Output the (X, Y) coordinate of the center of the cell containing the given text.  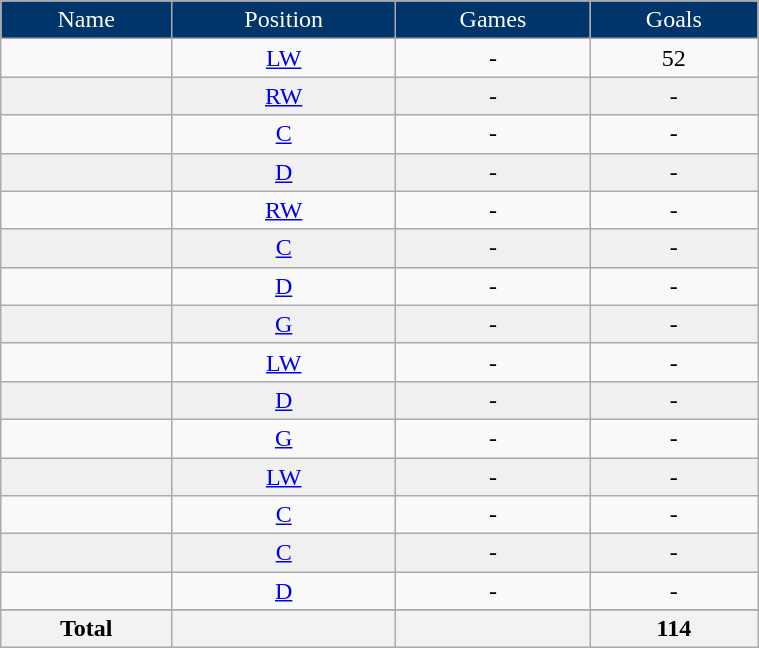
52 (674, 58)
Goals (674, 20)
Position (284, 20)
Name (86, 20)
Games (493, 20)
114 (674, 629)
Total (86, 629)
